Provide the [x, y] coordinate of the cell's center where the given text is located.  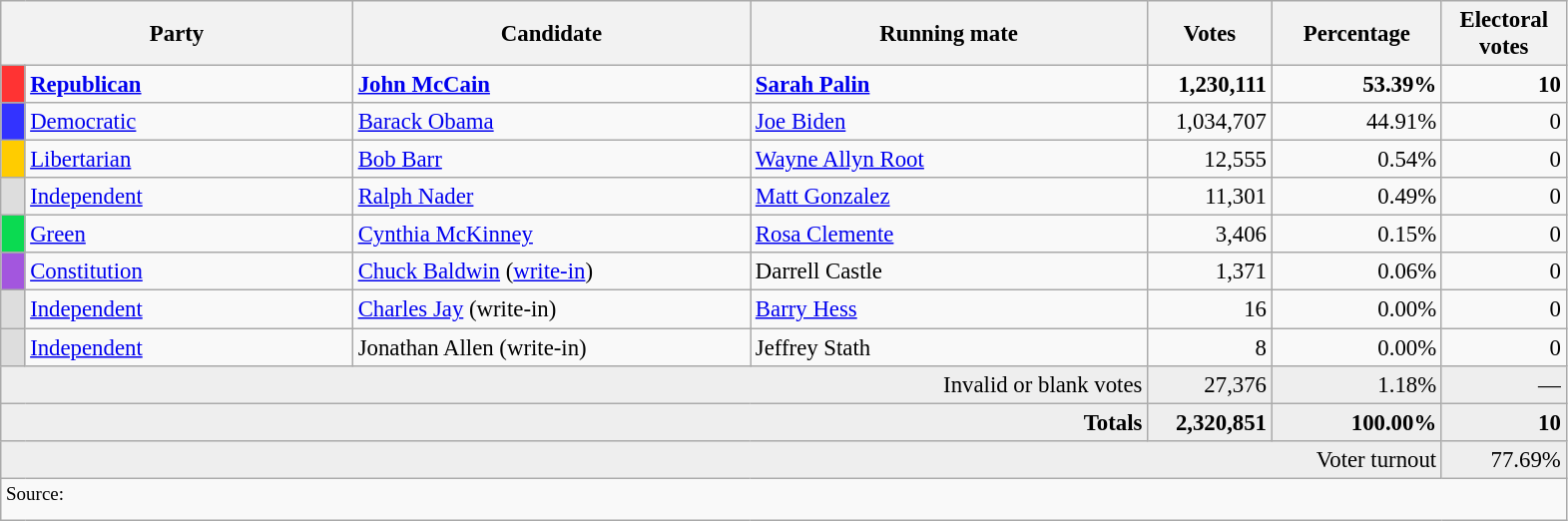
Running mate [949, 34]
Democratic [189, 122]
Party [178, 34]
Wayne Allyn Root [949, 160]
0.54% [1356, 160]
1,230,111 [1210, 85]
Libertarian [189, 160]
0.06% [1356, 272]
Chuck Baldwin (write-in) [551, 272]
Ralph Nader [551, 197]
11,301 [1210, 197]
Totals [575, 422]
Jonathan Allen (write-in) [551, 347]
Jeffrey Stath [949, 347]
Candidate [551, 34]
Votes [1210, 34]
Electoral votes [1503, 34]
1,034,707 [1210, 122]
Cynthia McKinney [551, 235]
Constitution [189, 272]
16 [1210, 309]
77.69% [1503, 459]
Sarah Palin [949, 85]
44.91% [1356, 122]
Rosa Clemente [949, 235]
Source: [784, 499]
Bob Barr [551, 160]
Joe Biden [949, 122]
12,555 [1210, 160]
Barry Hess [949, 309]
3,406 [1210, 235]
Charles Jay (write-in) [551, 309]
Barack Obama [551, 122]
100.00% [1356, 422]
0.15% [1356, 235]
27,376 [1210, 384]
Invalid or blank votes [575, 384]
8 [1210, 347]
Republican [189, 85]
2,320,851 [1210, 422]
0.49% [1356, 197]
— [1503, 384]
Green [189, 235]
Voter turnout [722, 459]
1.18% [1356, 384]
Percentage [1356, 34]
53.39% [1356, 85]
John McCain [551, 85]
Darrell Castle [949, 272]
1,371 [1210, 272]
Matt Gonzalez [949, 197]
